Return (X, Y) of the center of cell containing provided text 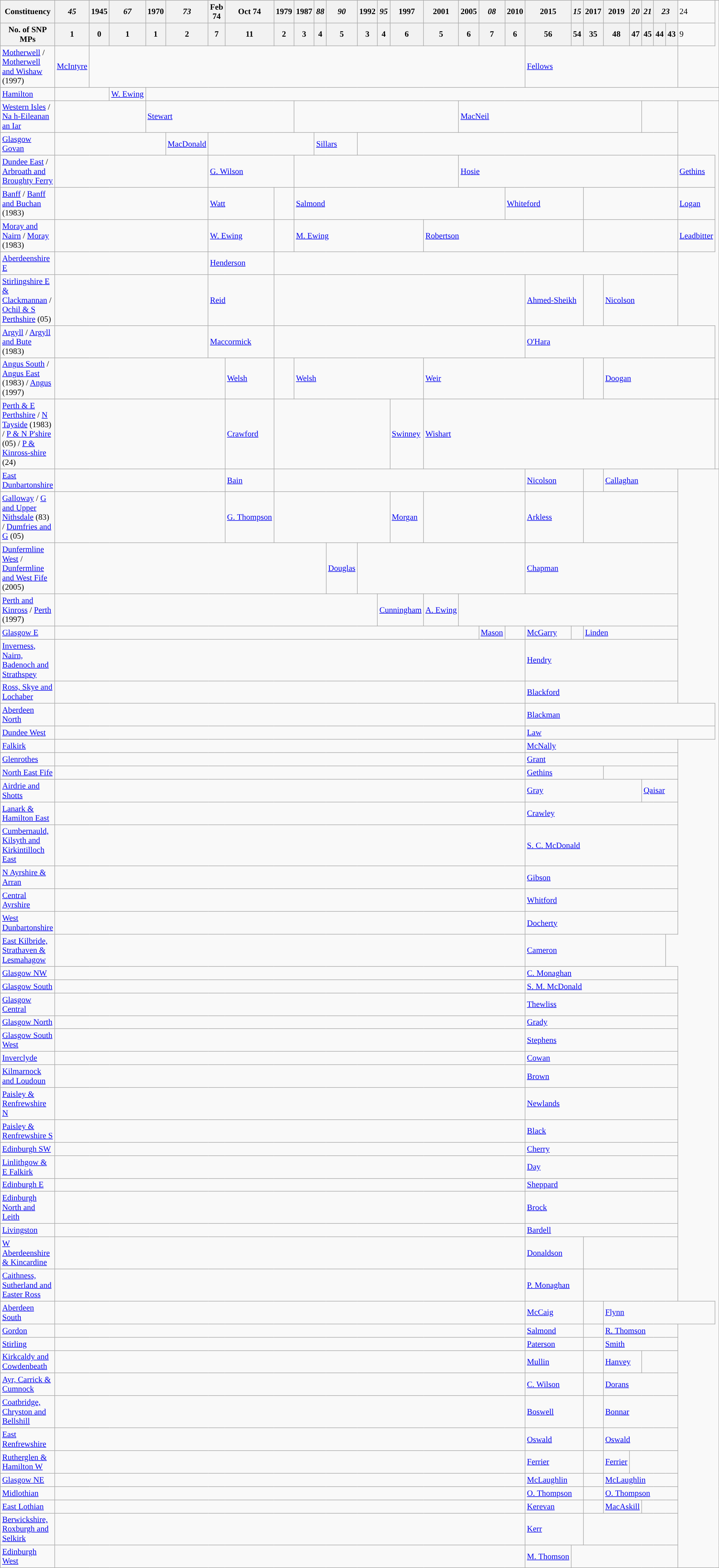
Reid (241, 300)
Robertson (504, 235)
Inverness, Nairn, Badenoch and Strathspey (28, 660)
Rutherglen & Hamilton W (28, 1461)
24 (696, 11)
44 (659, 34)
Wishart (569, 434)
Whitford (601, 900)
Hanvey (622, 1361)
Mullin (554, 1361)
Livingston (28, 1230)
2005 (469, 11)
1987 (304, 11)
C. Monaghan (601, 973)
Crawley (601, 813)
Feb 74 (217, 11)
Moray and Nairn / Moray (1983) (28, 235)
20 (635, 11)
Edinburgh SW (28, 1149)
Glasgow South West (28, 1040)
Edinburgh West (28, 1556)
Kerevan (554, 1506)
Falkirk (28, 746)
Lanark & Hamilton East (28, 813)
Banff / Banff and Buchan (1983) (28, 204)
2010 (515, 11)
Boswell (554, 1412)
Whiteford (544, 204)
O'Hara (620, 341)
56 (548, 34)
Aberdeenshire E (28, 263)
Hamilton (28, 94)
G. Thompson (250, 517)
Coatbridge, Chryston and Bellshill (28, 1412)
East Kilbride, Strathaven & Lesmahagow (28, 950)
MacDonald (187, 144)
90 (342, 11)
Kilmarnock and Loudoun (28, 1076)
Law (620, 733)
Maccormick (241, 341)
1992 (367, 11)
Dunfermline West / Dunfermline and West Fife (2005) (28, 568)
Glasgow NE (28, 1480)
08 (492, 11)
W Aberdeenshire & Kincardine (28, 1253)
9 (696, 34)
88 (320, 11)
Cunningham (401, 610)
Airdrie and Shotts (28, 791)
54 (577, 34)
11 (250, 34)
McIntyre (72, 66)
2017 (593, 11)
Stephens (601, 1040)
Brown (601, 1076)
S. C. McDonald (601, 845)
Hosie (568, 171)
P. Monaghan (554, 1285)
Linlithgow & E Falkirk (28, 1167)
Kirkcaldy and Cowdenbeath (28, 1361)
Doogan (659, 378)
Angus South / Angus East (1983) / Angus (1997) (28, 378)
Mason (492, 633)
0 (99, 34)
2001 (441, 11)
Perth & E Perthshire / N Tayside (1983) / P & N P'shire (05) / P & Kinross-shire (24) (28, 434)
MacAskill (622, 1506)
S. M. McDonald (601, 986)
Stirlingshire E & Clackmannan / Ochil & S Perthshire (05) (28, 300)
Blackman (620, 714)
Arkless (554, 517)
Cameron (595, 950)
Douglas (342, 568)
Argyll / Argyll and Bute (1983) (28, 341)
Bonnar (641, 1412)
Glasgow North (28, 1022)
Hendry (601, 660)
Gray (583, 791)
Dundee East / Arbroath and Broughty Ferry (28, 171)
Central Ayrshire (28, 900)
Glasgow Govan (28, 144)
East Renfrewshire (28, 1439)
1970 (155, 11)
Logan (696, 204)
Oct 74 (250, 11)
Leadbitter (696, 235)
Ross, Skye and Lochaber (28, 692)
43 (672, 34)
Gibson (601, 877)
Cherry (601, 1149)
Henderson (241, 263)
Inverclyde (28, 1058)
N Ayrshire & Arran (28, 877)
Watt (241, 204)
Perth and Kinross / Perth (1997) (28, 610)
Crawford (250, 434)
C. Wilson (554, 1384)
1979 (284, 11)
McNally (601, 746)
Aberdeen North (28, 714)
Stirling (28, 1344)
Smith (641, 1344)
Glasgow E (28, 633)
Bain (250, 480)
G. Wilson (251, 171)
West Dunbartonshire (28, 922)
Dundee West (28, 733)
15 (577, 11)
Aberdeen South (28, 1313)
Glasgow NW (28, 973)
Dorans (641, 1384)
Swinney (407, 434)
Morgan (407, 517)
Cowan (601, 1058)
R. Thomson (641, 1330)
Flynn (659, 1313)
Qaisar (660, 791)
Linden (630, 633)
Cumbernauld, Kilsyth and Kirkintilloch East (28, 845)
Sheppard (601, 1185)
Caithness, Sutherland and Easter Ross (28, 1285)
Paisley & Renfrewshire S (28, 1130)
Weir (504, 378)
Paisley & Renfrewshire N (28, 1103)
Glenrothes (28, 759)
Docherty (601, 922)
Brock (601, 1207)
2019 (616, 11)
Stewart (220, 116)
East Dunbartonshire (28, 480)
21 (648, 11)
Black (601, 1130)
Galloway / G and Upper Nithsdale (83) / Dumfries and G (05) (28, 517)
1997 (407, 11)
Fellows (601, 66)
Grady (601, 1022)
73 (187, 11)
Gordon (28, 1330)
23 (666, 11)
48 (616, 34)
35 (593, 34)
MacNeil (550, 116)
M. Thomson (548, 1556)
2015 (548, 11)
Midlothian (28, 1493)
Berwickshire, Roxburgh and Selkirk (28, 1529)
47 (635, 34)
Constituency (28, 11)
Thewliss (601, 1004)
Motherwell / Motherwell and Wishaw (1997) (28, 66)
Day (601, 1167)
Glasgow South (28, 986)
Edinburgh E (28, 1185)
Callaghan (641, 480)
McGarry (548, 633)
95 (384, 11)
Sillars (336, 144)
East Lothian (28, 1506)
Glasgow Central (28, 1004)
North East Fife (28, 773)
A. Ewing (441, 610)
1945 (99, 11)
67 (127, 11)
Chapman (601, 568)
Bardell (601, 1230)
Newlands (601, 1103)
Donaldson (554, 1253)
Edinburgh North and Leith (28, 1207)
Grant (601, 759)
No. of SNP MPs (28, 34)
Kerr (554, 1529)
M. Ewing (359, 235)
McCaig (554, 1313)
Western Isles / Na h-Eileanan an Iar (28, 116)
Blackford (601, 692)
Ayr, Carrick & Cumnock (28, 1384)
Ahmed-Sheikh (554, 300)
Paterson (554, 1344)
